Pinpoint the cell where the given text exists, returning its [X, Y] midpoint coordinate. 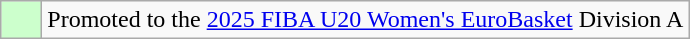
Promoted to the 2025 FIBA U20 Women's EuroBasket Division A [366, 20]
